Provide the (x, y) coordinate of the cell's center where the given text is located.  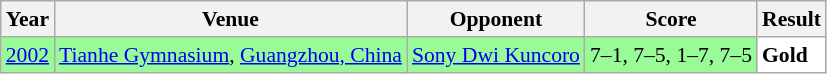
Gold (792, 55)
7–1, 7–5, 1–7, 7–5 (671, 55)
Sony Dwi Kuncoro (496, 55)
Year (28, 19)
Opponent (496, 19)
Result (792, 19)
2002 (28, 55)
Tianhe Gymnasium, Guangzhou, China (230, 55)
Score (671, 19)
Venue (230, 19)
